Output the (x, y) coordinate of the center of the cell containing the given text.  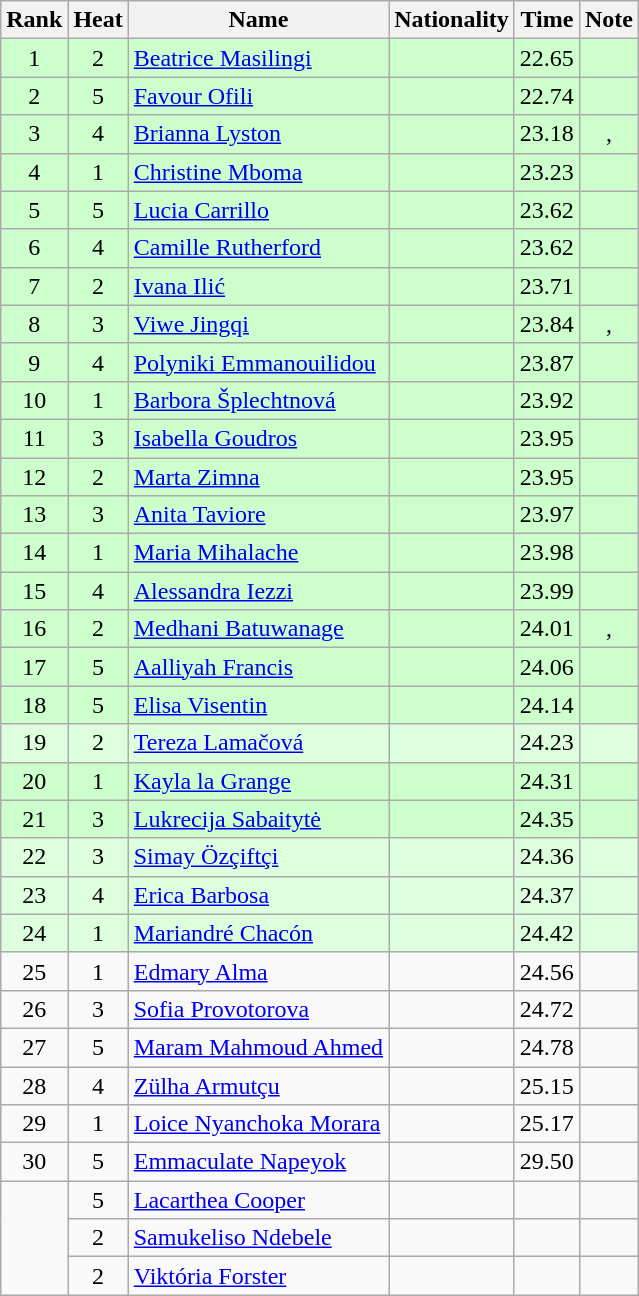
7 (34, 286)
Samukeliso Ndebele (258, 1238)
6 (34, 248)
Emmaculate Napeyok (258, 1162)
27 (34, 1047)
15 (34, 591)
Mariandré Chacón (258, 933)
Kayla la Grange (258, 781)
29 (34, 1124)
25.17 (546, 1124)
24.14 (546, 705)
Marta Zimna (258, 477)
Erica Barbosa (258, 895)
Viwe Jingqi (258, 324)
Maria Mihalache (258, 553)
14 (34, 553)
24.36 (546, 857)
18 (34, 705)
Name (258, 20)
Rank (34, 20)
24.06 (546, 667)
19 (34, 743)
17 (34, 667)
25 (34, 971)
28 (34, 1085)
9 (34, 362)
23.98 (546, 553)
24.37 (546, 895)
Lacarthea Cooper (258, 1200)
Heat (98, 20)
24.31 (546, 781)
Alessandra Iezzi (258, 591)
22.74 (546, 96)
Lukrecija Sabaitytė (258, 819)
Zülha Armutçu (258, 1085)
12 (34, 477)
Medhani Batuwanage (258, 629)
23.71 (546, 286)
26 (34, 1009)
Time (546, 20)
16 (34, 629)
23.18 (546, 134)
Christine Mboma (258, 172)
30 (34, 1162)
23.87 (546, 362)
Elisa Visentin (258, 705)
Nationality (452, 20)
24.78 (546, 1047)
10 (34, 400)
20 (34, 781)
25.15 (546, 1085)
23 (34, 895)
24.56 (546, 971)
22.65 (546, 58)
13 (34, 515)
Tereza Lamačová (258, 743)
23.99 (546, 591)
Beatrice Masilingi (258, 58)
23.92 (546, 400)
23.97 (546, 515)
Loice Nyanchoka Morara (258, 1124)
Favour Ofili (258, 96)
8 (34, 324)
Edmary Alma (258, 971)
Aalliyah Francis (258, 667)
Lucia Carrillo (258, 210)
Isabella Goudros (258, 438)
24.01 (546, 629)
Sofia Provotorova (258, 1009)
24.72 (546, 1009)
Viktória Forster (258, 1276)
23.84 (546, 324)
24 (34, 933)
23.23 (546, 172)
21 (34, 819)
Anita Taviore (258, 515)
Brianna Lyston (258, 134)
Note (608, 20)
Simay Özçiftçi (258, 857)
Barbora Šplechtnová (258, 400)
24.23 (546, 743)
Maram Mahmoud Ahmed (258, 1047)
11 (34, 438)
29.50 (546, 1162)
24.35 (546, 819)
24.42 (546, 933)
22 (34, 857)
Camille Rutherford (258, 248)
Ivana Ilić (258, 286)
Polyniki Emmanouilidou (258, 362)
